Find where the given text appears and provide that cell's center as [x, y] coordinate. 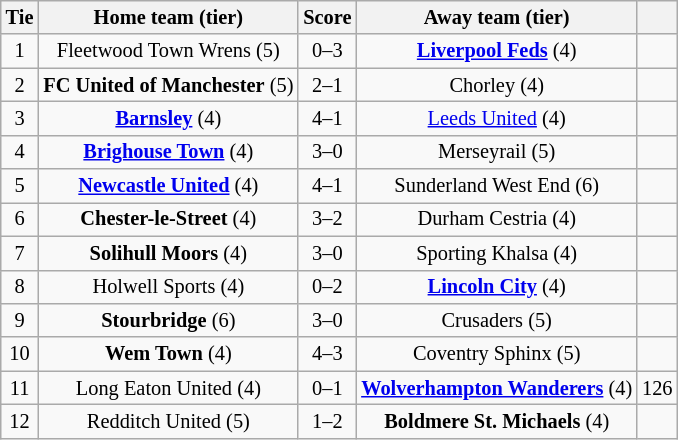
Fleetwood Town Wrens (5) [168, 51]
Redditch United (5) [168, 421]
Brighouse Town (4) [168, 152]
7 [20, 253]
8 [20, 287]
Boldmere St. Michaels (4) [496, 421]
6 [20, 219]
Wolverhampton Wanderers (4) [496, 388]
Holwell Sports (4) [168, 287]
4–3 [327, 354]
Chorley (4) [496, 85]
Wem Town (4) [168, 354]
Barnsley (4) [168, 118]
Durham Cestria (4) [496, 219]
4 [20, 152]
1–2 [327, 421]
Leeds United (4) [496, 118]
Long Eaton United (4) [168, 388]
Sunderland West End (6) [496, 186]
Home team (tier) [168, 17]
Away team (tier) [496, 17]
Score [327, 17]
Lincoln City (4) [496, 287]
3 [20, 118]
0–1 [327, 388]
Tie [20, 17]
Solihull Moors (4) [168, 253]
Chester-le-Street (4) [168, 219]
9 [20, 320]
FC United of Manchester (5) [168, 85]
Crusaders (5) [496, 320]
1 [20, 51]
Merseyrail (5) [496, 152]
Sporting Khalsa (4) [496, 253]
10 [20, 354]
0–2 [327, 287]
126 [657, 388]
2–1 [327, 85]
0–3 [327, 51]
3–2 [327, 219]
12 [20, 421]
Liverpool Feds (4) [496, 51]
5 [20, 186]
Newcastle United (4) [168, 186]
11 [20, 388]
Coventry Sphinx (5) [496, 354]
Stourbridge (6) [168, 320]
2 [20, 85]
